Provide the (X, Y) coordinate of the cell's center where the given text is located.  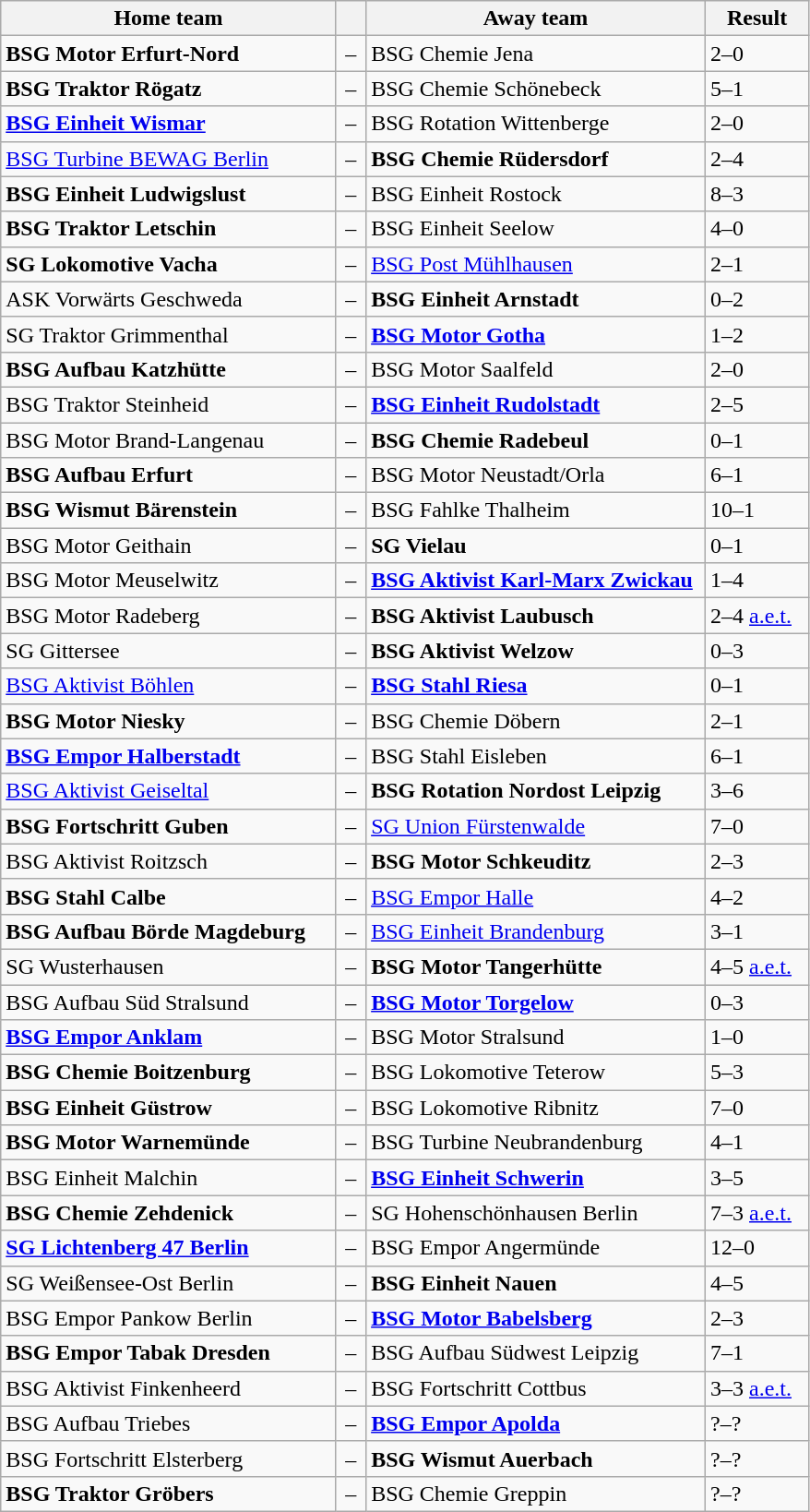
Home team (168, 18)
BSG Empor Tabak Dresden (168, 1353)
BSG Empor Anklam (168, 1038)
BSG Post Mühlhausen (536, 264)
BSG Chemie Boitzenburg (168, 1073)
BSG Motor Saalfeld (536, 369)
BSG Lokomotive Ribnitz (536, 1108)
BSG Chemie Greppin (536, 1494)
SG Traktor Grimmenthal (168, 334)
BSG Einheit Schwerin (536, 1178)
1–0 (756, 1038)
SG Vielau (536, 546)
BSG Motor Neustadt/Orla (536, 475)
0–2 (756, 299)
BSG Chemie Zehdenick (168, 1213)
3–3 a.e.t. (756, 1388)
BSG Fortschritt Guben (168, 826)
5–1 (756, 89)
BSG Fortschritt Elsterberg (168, 1458)
BSG Chemie Jena (536, 54)
BSG Chemie Schönebeck (536, 89)
3–1 (756, 931)
SG Gittersee (168, 651)
BSG Aufbau Erfurt (168, 475)
BSG Aktivist Geiseltal (168, 791)
BSG Turbine Neubrandenburg (536, 1143)
BSG Aufbau Süd Stralsund (168, 1002)
BSG Einheit Wismar (168, 124)
BSG Chemie Radebeul (536, 440)
BSG Einheit Ludwigslust (168, 194)
BSG Aktivist Finkenheerd (168, 1388)
BSG Empor Halberstadt (168, 756)
3–5 (756, 1178)
4–2 (756, 896)
2–4 a.e.t. (756, 616)
BSG Aktivist Böhlen (168, 686)
SG Hohenschönhausen Berlin (536, 1213)
BSG Aktivist Karl-Marx Zwickau (536, 581)
BSG Empor Angermünde (536, 1248)
BSG Aktivist Laubusch (536, 616)
BSG Aktivist Roitzsch (168, 861)
1–4 (756, 581)
BSG Traktor Letschin (168, 229)
BSG Einheit Rudolstadt (536, 404)
BSG Aufbau Südwest Leipzig (536, 1353)
4–1 (756, 1143)
BSG Einheit Güstrow (168, 1108)
BSG Stahl Calbe (168, 896)
4–5 a.e.t. (756, 966)
BSG Motor Brand-Langenau (168, 440)
BSG Chemie Döbern (536, 721)
BSG Turbine BEWAG Berlin (168, 159)
BSG Motor Radeberg (168, 616)
4–0 (756, 229)
Result (756, 18)
BSG Chemie Rüdersdorf (536, 159)
7–3 a.e.t. (756, 1213)
BSG Fahlke Thalheim (536, 510)
4–5 (756, 1283)
BSG Motor Tangerhütte (536, 966)
BSG Motor Torgelow (536, 1002)
BSG Wismut Bärenstein (168, 510)
BSG Einheit Brandenburg (536, 931)
BSG Stahl Riesa (536, 686)
BSG Motor Warnemünde (168, 1143)
BSG Motor Gotha (536, 334)
BSG Motor Geithain (168, 546)
BSG Wismut Auerbach (536, 1458)
BSG Einheit Rostock (536, 194)
BSG Fortschritt Cottbus (536, 1388)
BSG Einheit Malchin (168, 1178)
BSG Empor Halle (536, 896)
BSG Rotation Nordost Leipzig (536, 791)
5–3 (756, 1073)
SG Weißensee-Ost Berlin (168, 1283)
1–2 (756, 334)
BSG Stahl Eisleben (536, 756)
BSG Motor Erfurt-Nord (168, 54)
SG Wusterhausen (168, 966)
2–5 (756, 404)
BSG Aufbau Triebes (168, 1423)
BSG Aufbau Börde Magdeburg (168, 931)
8–3 (756, 194)
BSG Traktor Gröbers (168, 1494)
3–6 (756, 791)
BSG Aufbau Katzhütte (168, 369)
ASK Vorwärts Geschweda (168, 299)
BSG Einheit Arnstadt (536, 299)
BSG Empor Apolda (536, 1423)
10–1 (756, 510)
12–0 (756, 1248)
SG Lichtenberg 47 Berlin (168, 1248)
BSG Traktor Steinheid (168, 404)
Away team (536, 18)
BSG Motor Stralsund (536, 1038)
2–4 (756, 159)
BSG Empor Pankow Berlin (168, 1318)
BSG Rotation Wittenberge (536, 124)
BSG Motor Niesky (168, 721)
BSG Motor Meuselwitz (168, 581)
SG Union Fürstenwalde (536, 826)
SG Lokomotive Vacha (168, 264)
BSG Motor Schkeuditz (536, 861)
BSG Aktivist Welzow (536, 651)
BSG Einheit Nauen (536, 1283)
BSG Traktor Rögatz (168, 89)
BSG Einheit Seelow (536, 229)
7–1 (756, 1353)
BSG Motor Babelsberg (536, 1318)
BSG Lokomotive Teterow (536, 1073)
